Pinpoint the cell where the given text exists, returning its [X, Y] midpoint coordinate. 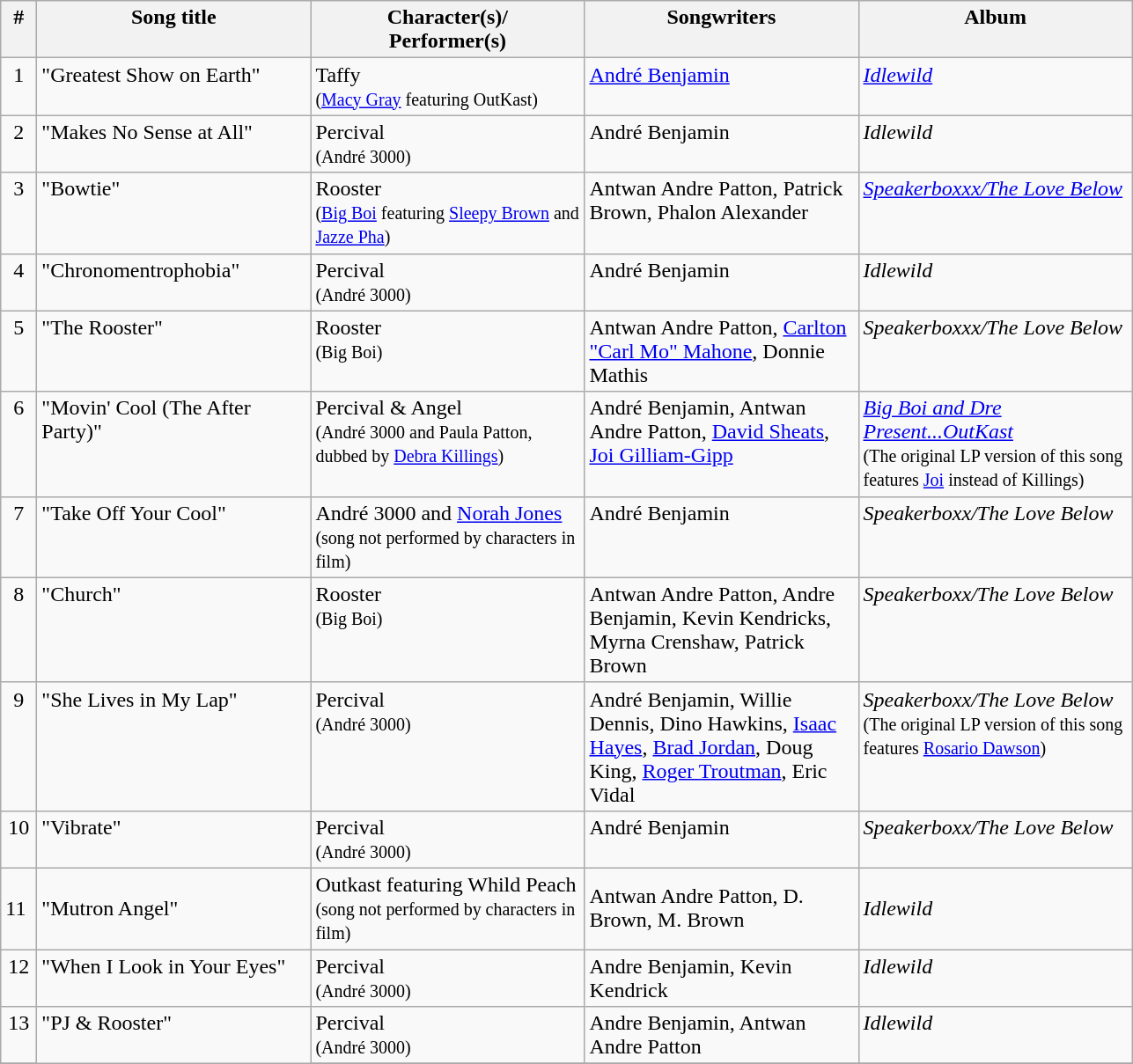
Outkast featuring Whild Peach (song not performed by characters in film) [447, 908]
André 3000 and Norah Jones (song not performed by characters in film) [447, 537]
"Bowtie" [174, 213]
Percival & Angel (André 3000 and Paula Patton, dubbed by Debra Killings) [447, 444]
Taffy (Macy Gray featuring OutKast) [447, 86]
9 [19, 746]
"Take Off Your Cool" [174, 537]
"PJ & Rooster" [174, 1035]
Songwriters [722, 30]
10 [19, 840]
12 [19, 977]
Antwan Andre Patton, Patrick Brown, Phalon Alexander [722, 213]
Speakerboxx/The Love Below (The original LP version of this song features Rosario Dawson) [995, 746]
Andre Benjamin, Kevin Kendrick [722, 977]
"Vibrate" [174, 840]
André Benjamin, Antwan Andre Patton, David Sheats, Joi Gilliam-Gipp [722, 444]
"Church" [174, 630]
André Benjamin, Willie Dennis, Dino Hawkins, Isaac Hayes, Brad Jordan, Doug King, Roger Troutman, Eric Vidal [722, 746]
"Movin' Cool (The After Party)" [174, 444]
1 [19, 86]
Album [995, 30]
Character(s)/Performer(s) [447, 30]
4 [19, 282]
"When I Look in Your Eyes" [174, 977]
Big Boi and Dre Present...OutKast (The original LP version of this song features Joi instead of Killings) [995, 444]
7 [19, 537]
"The Rooster" [174, 351]
2 [19, 144]
"Makes No Sense at All" [174, 144]
13 [19, 1035]
Antwan Andre Patton, Andre Benjamin, Kevin Kendricks, Myrna Crenshaw, Patrick Brown [722, 630]
"She Lives in My Lap" [174, 746]
11 [19, 908]
"Chronomentrophobia" [174, 282]
8 [19, 630]
5 [19, 351]
Andre Benjamin, Antwan Andre Patton [722, 1035]
"Mutron Angel" [174, 908]
Rooster (Big Boi featuring Sleepy Brown and Jazze Pha) [447, 213]
3 [19, 213]
# [19, 30]
Antwan Andre Patton, Carlton "Carl Mo" Mahone, Donnie Mathis [722, 351]
6 [19, 444]
Antwan Andre Patton, D. Brown, M. Brown [722, 908]
"Greatest Show on Earth" [174, 86]
Song title [174, 30]
